Capture the cell that displays the provided text and extract its (X, Y) central coordinate. 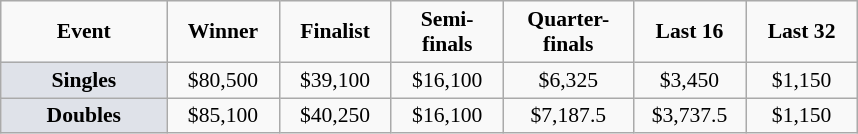
$3,737.5 (689, 116)
Quarter-finals (568, 32)
Doubles (84, 116)
Winner (223, 32)
Last 16 (689, 32)
Event (84, 32)
$6,325 (568, 80)
Last 32 (802, 32)
$39,100 (335, 80)
$85,100 (223, 116)
$7,187.5 (568, 116)
Finalist (335, 32)
Semi-finals (447, 32)
$80,500 (223, 80)
$40,250 (335, 116)
Singles (84, 80)
$3,450 (689, 80)
